Return the (X, Y) coordinate for the center point of the cell that contains the specified text.  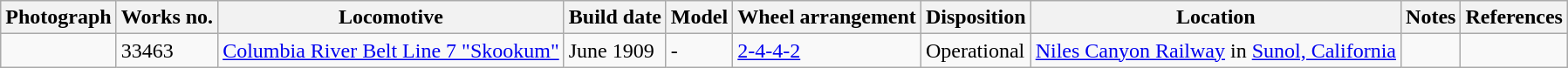
June 1909 (614, 51)
Photograph (58, 17)
Works no. (167, 17)
Disposition (976, 17)
Niles Canyon Railway in Sunol, California (1215, 51)
33463 (167, 51)
Model (699, 17)
Locomotive (391, 17)
Wheel arrangement (827, 17)
Build date (614, 17)
Operational (976, 51)
2-4-4-2 (827, 51)
Notes (1431, 17)
Location (1215, 17)
References (1515, 17)
- (699, 51)
Columbia River Belt Line 7 "Skookum" (391, 51)
